Identify which cell holds the provided text, then report its [x, y] central coordinate. 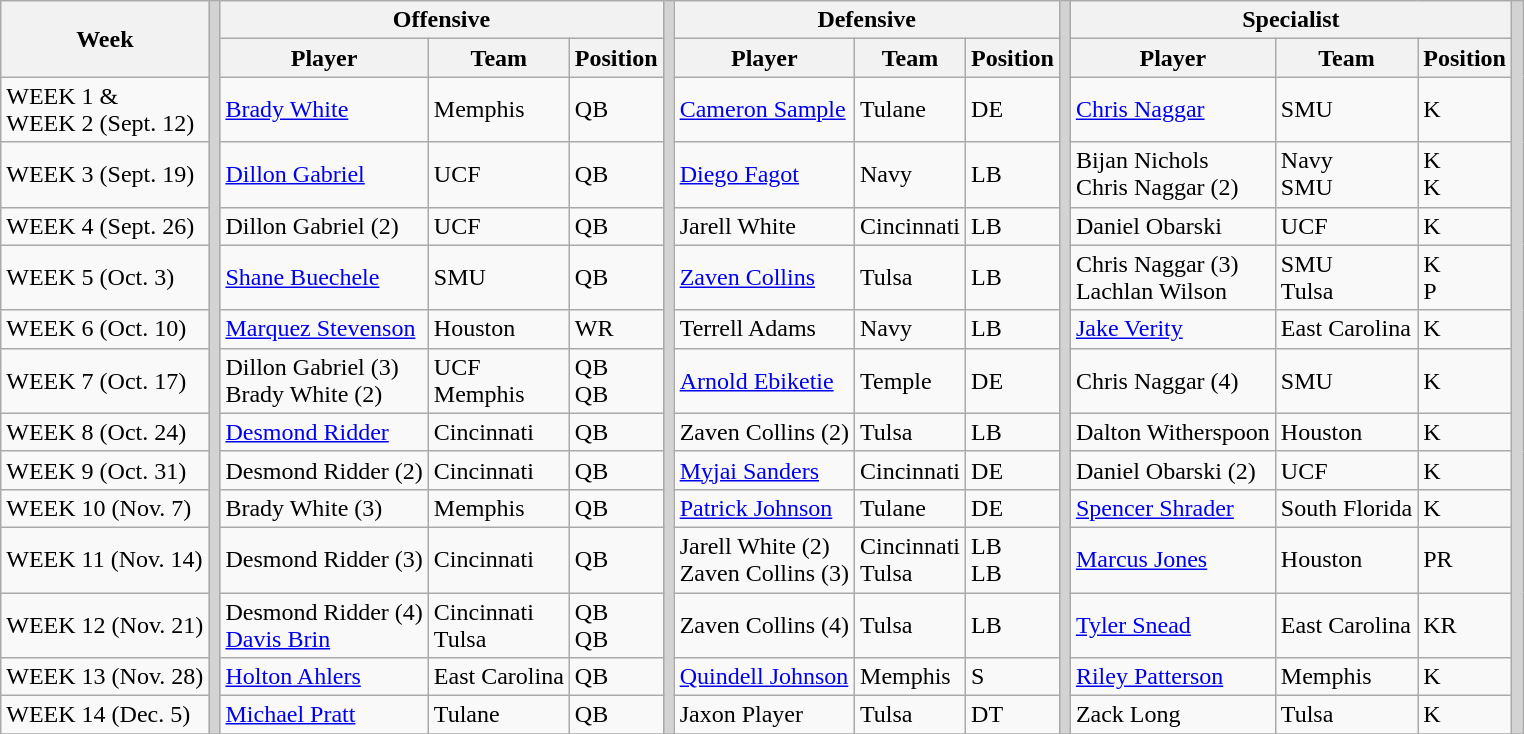
Arnold Ebiketie [764, 380]
Desmond Ridder [324, 432]
KR [1465, 624]
Zaven Collins (2) [764, 432]
DT [1013, 715]
K K [1465, 174]
K P [1465, 278]
Bijan Nichols Chris Naggar (2) [1172, 174]
Desmond Ridder (4) Davis Brin [324, 624]
S [1013, 677]
WEEK 11 (Nov. 14) [105, 560]
Defensive [866, 20]
WEEK 3 (Sept. 19) [105, 174]
WEEK 12 (Nov. 21) [105, 624]
Quindell Johnson [764, 677]
Temple [910, 380]
WEEK 6 (Oct. 10) [105, 329]
Desmond Ridder (3) [324, 560]
LB LB [1013, 560]
Chris Naggar [1172, 110]
Daniel Obarski [1172, 226]
Daniel Obarski (2) [1172, 470]
Offensive [442, 20]
Specialist [1290, 20]
Marquez Stevenson [324, 329]
WEEK 4 (Sept. 26) [105, 226]
Spencer Shrader [1172, 508]
WR [616, 329]
Week [105, 39]
Dalton Witherspoon [1172, 432]
Brady White [324, 110]
Dillon Gabriel (2) [324, 226]
WEEK 14 (Dec. 5) [105, 715]
WEEK 10 (Nov. 7) [105, 508]
Zack Long [1172, 715]
Chris Naggar (3) Lachlan Wilson [1172, 278]
Jaxon Player [764, 715]
Cameron Sample [764, 110]
Tyler Snead [1172, 624]
Jarell White (2) Zaven Collins (3) [764, 560]
Michael Pratt [324, 715]
South Florida [1346, 508]
Diego Fagot [764, 174]
SMU Tulsa [1346, 278]
Marcus Jones [1172, 560]
Navy SMU [1346, 174]
UCF Memphis [498, 380]
Holton Ahlers [324, 677]
Dillon Gabriel (3) Brady White (2) [324, 380]
WEEK 13 (Nov. 28) [105, 677]
Zaven Collins (4) [764, 624]
WEEK 1 & WEEK 2 (Sept. 12) [105, 110]
Terrell Adams [764, 329]
Shane Buechele [324, 278]
WEEK 8 (Oct. 24) [105, 432]
WEEK 5 (Oct. 3) [105, 278]
Riley Patterson [1172, 677]
Jarell White [764, 226]
Dillon Gabriel [324, 174]
Zaven Collins [764, 278]
PR [1465, 560]
Chris Naggar (4) [1172, 380]
WEEK 7 (Oct. 17) [105, 380]
Myjai Sanders [764, 470]
WEEK 9 (Oct. 31) [105, 470]
Patrick Johnson [764, 508]
Jake Verity [1172, 329]
Brady White (3) [324, 508]
Desmond Ridder (2) [324, 470]
